Determine the (X, Y) coordinate at the center of the cell enclosing the given text.  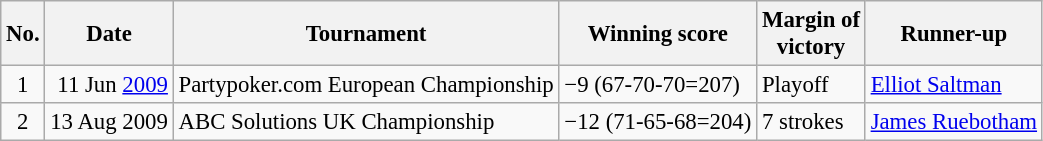
1 (23, 85)
Elliot Saltman (954, 85)
−12 (71-65-68=204) (658, 122)
Winning score (658, 34)
ABC Solutions UK Championship (366, 122)
2 (23, 122)
13 Aug 2009 (109, 122)
7 strokes (812, 122)
Runner-up (954, 34)
−9 (67-70-70=207) (658, 85)
Playoff (812, 85)
No. (23, 34)
Tournament (366, 34)
James Ruebotham (954, 122)
Margin ofvictory (812, 34)
11 Jun 2009 (109, 85)
Date (109, 34)
Partypoker.com European Championship (366, 85)
